Return the [X, Y] coordinate for the center point of the cell that contains the specified text.  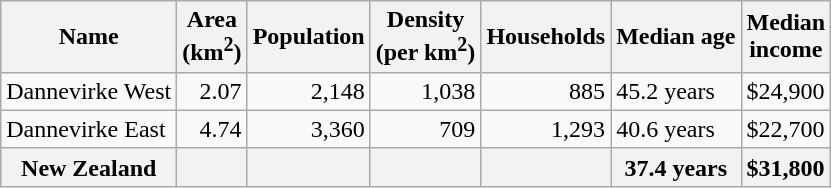
885 [546, 91]
$31,800 [786, 167]
$22,700 [786, 129]
4.74 [212, 129]
45.2 years [676, 91]
New Zealand [89, 167]
Median age [676, 37]
Population [308, 37]
2.07 [212, 91]
40.6 years [676, 129]
$24,900 [786, 91]
2,148 [308, 91]
1,038 [426, 91]
1,293 [546, 129]
Dannevirke West [89, 91]
37.4 years [676, 167]
Name [89, 37]
Area(km2) [212, 37]
Medianincome [786, 37]
Households [546, 37]
3,360 [308, 129]
Dannevirke East [89, 129]
Density(per km2) [426, 37]
709 [426, 129]
